From the cell containing the given text, extract its center point as [x, y] coordinate. 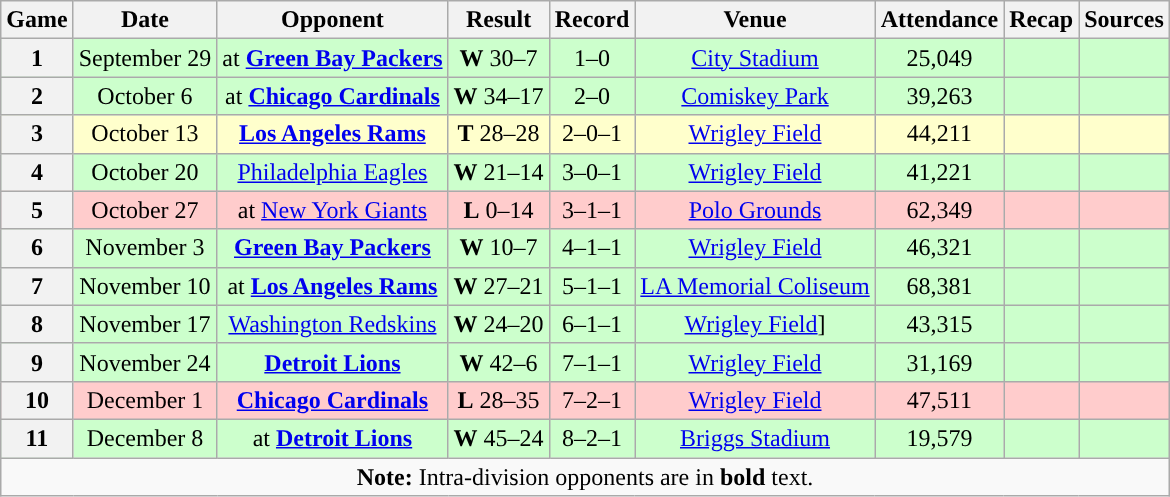
October 20 [145, 172]
November 3 [145, 248]
4–1–1 [592, 248]
Comiskey Park [755, 96]
8–2–1 [592, 438]
W 34–17 [498, 96]
at Detroit Lions [332, 438]
4 [37, 172]
W 42–6 [498, 362]
6–1–1 [592, 324]
November 17 [145, 324]
1 [37, 58]
7 [37, 286]
Green Bay Packers [332, 248]
9 [37, 362]
1–0 [592, 58]
at Chicago Cardinals [332, 96]
8 [37, 324]
W 27–21 [498, 286]
2 [37, 96]
Recap [1042, 20]
2–0–1 [592, 134]
19,579 [939, 438]
October 13 [145, 134]
at Green Bay Packers [332, 58]
3–0–1 [592, 172]
Game [37, 20]
31,169 [939, 362]
September 29 [145, 58]
Polo Grounds [755, 210]
December 1 [145, 400]
47,511 [939, 400]
43,315 [939, 324]
2–0 [592, 96]
39,263 [939, 96]
T 28–28 [498, 134]
68,381 [939, 286]
Sources [1124, 20]
W 24–20 [498, 324]
Detroit Lions [332, 362]
41,221 [939, 172]
Attendance [939, 20]
44,211 [939, 134]
at New York Giants [332, 210]
Opponent [332, 20]
October 27 [145, 210]
L 28–35 [498, 400]
Result [498, 20]
Briggs Stadium [755, 438]
W 21–14 [498, 172]
City Stadium [755, 58]
at Los Angeles Rams [332, 286]
Note: Intra-division opponents are in bold text. [586, 477]
11 [37, 438]
Los Angeles Rams [332, 134]
7–2–1 [592, 400]
Date [145, 20]
3–1–1 [592, 210]
LA Memorial Coliseum [755, 286]
November 24 [145, 362]
W 10–7 [498, 248]
Venue [755, 20]
October 6 [145, 96]
3 [37, 134]
November 10 [145, 286]
Washington Redskins [332, 324]
Philadelphia Eagles [332, 172]
25,049 [939, 58]
7–1–1 [592, 362]
6 [37, 248]
December 8 [145, 438]
L 0–14 [498, 210]
10 [37, 400]
W 45–24 [498, 438]
62,349 [939, 210]
Chicago Cardinals [332, 400]
46,321 [939, 248]
5 [37, 210]
Record [592, 20]
Wrigley Field] [755, 324]
5–1–1 [592, 286]
W 30–7 [498, 58]
